Capture the cell that displays the provided text and extract its [x, y] central coordinate. 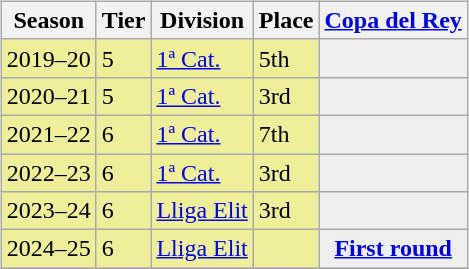
5th [286, 58]
2020–21 [48, 96]
7th [286, 134]
First round [393, 249]
Copa del Rey [393, 20]
2019–20 [48, 58]
Division [202, 20]
2022–23 [48, 173]
Tier [124, 20]
Place [286, 20]
Season [48, 20]
2024–25 [48, 249]
2021–22 [48, 134]
2023–24 [48, 211]
